Locate the cell with the specified text and output its (x, y) center coordinate. 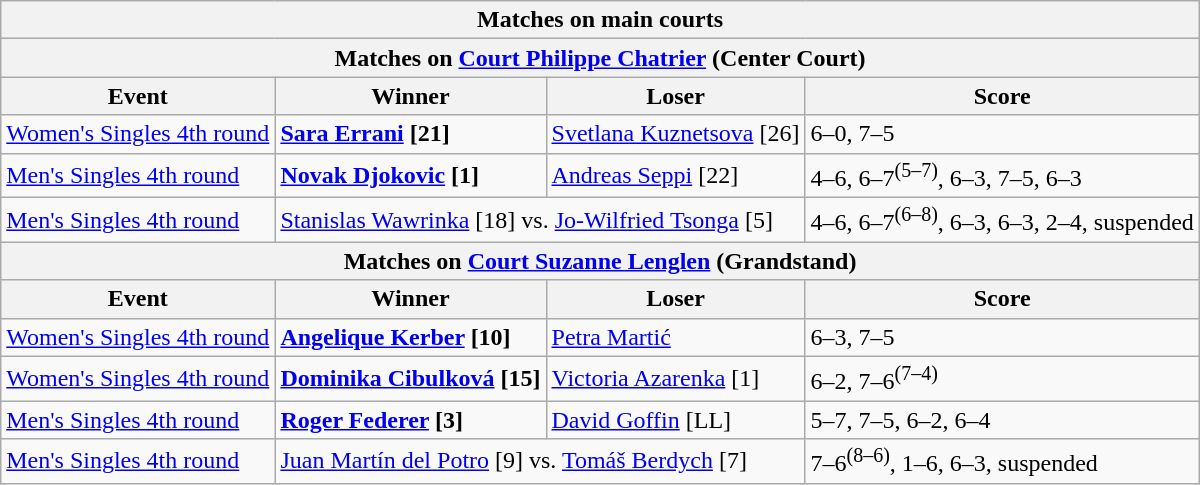
Angelique Kerber [10] (410, 337)
Matches on Court Suzanne Lenglen (Grandstand) (600, 261)
5–7, 7–5, 6–2, 6–4 (1002, 420)
4–6, 6–7(6–8), 6–3, 6–3, 2–4, suspended (1002, 220)
4–6, 6–7(5–7), 6–3, 7–5, 6–3 (1002, 176)
Dominika Cibulková [15] (410, 378)
Victoria Azarenka [1] (676, 378)
Sara Errani [21] (410, 134)
Svetlana Kuznetsova [26] (676, 134)
7–6(8–6), 1–6, 6–3, suspended (1002, 462)
Juan Martín del Potro [9] vs. Tomáš Berdych [7] (540, 462)
Novak Djokovic [1] (410, 176)
Roger Federer [3] (410, 420)
6–2, 7–6(7–4) (1002, 378)
Petra Martić (676, 337)
6–3, 7–5 (1002, 337)
Matches on main courts (600, 20)
Stanislas Wawrinka [18] vs. Jo-Wilfried Tsonga [5] (540, 220)
Matches on Court Philippe Chatrier (Center Court) (600, 58)
6–0, 7–5 (1002, 134)
David Goffin [LL] (676, 420)
Andreas Seppi [22] (676, 176)
